Return the (X, Y) coordinate for the center point of the cell that contains the specified text.  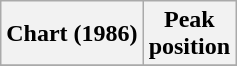
Chart (1986) (72, 34)
Peakposition (189, 34)
